Return [X, Y] of the center of cell containing provided text 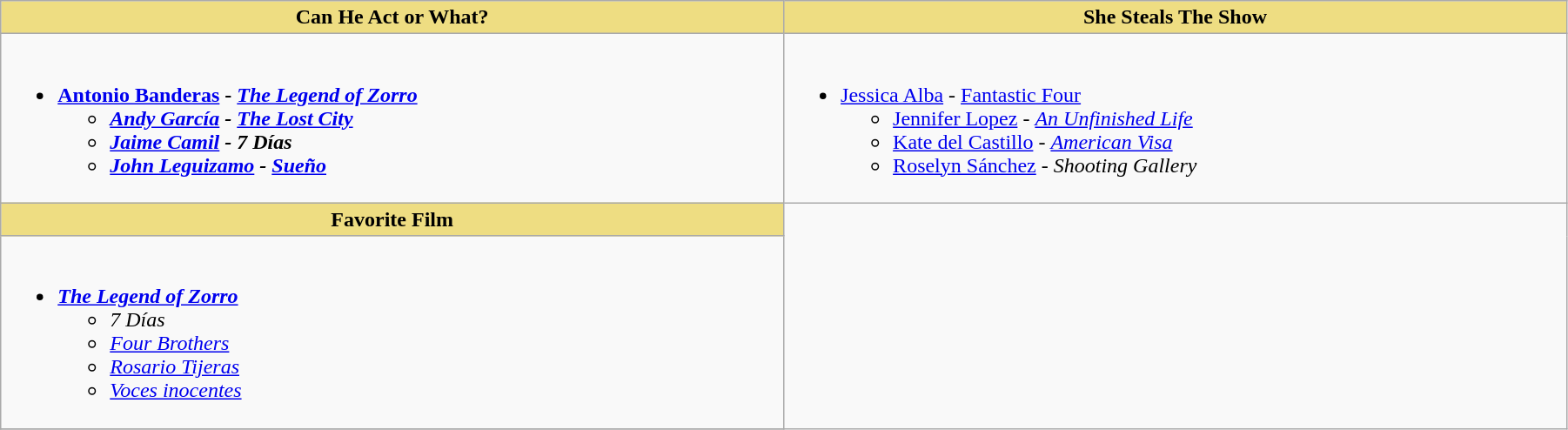
Jessica Alba - Fantastic FourJennifer Lopez - An Unfinished LifeKate del Castillo - American VisaRoselyn Sánchez - Shooting Gallery [1176, 118]
The Legend of Zorro7 DíasFour BrothersRosario TijerasVoces inocentes [392, 333]
She Steals The Show [1176, 17]
Favorite Film [392, 219]
Antonio Banderas - The Legend of ZorroAndy García - The Lost CityJaime Camil - 7 DíasJohn Leguizamo - Sueño [392, 118]
Can He Act or What? [392, 17]
